Determine the (x, y) coordinate at the center of the cell enclosing the given text.  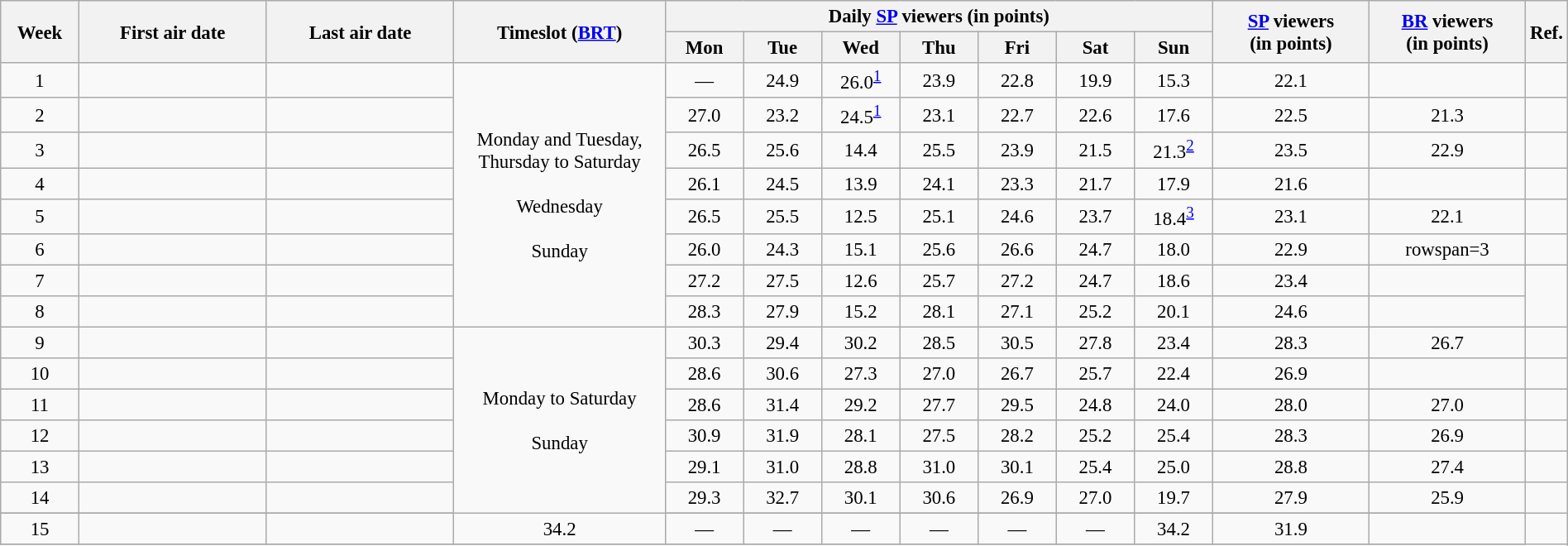
rowspan=3 (1447, 249)
15 (40, 529)
28.5 (939, 342)
23.2 (782, 115)
2 (40, 115)
BR viewers(in points) (1447, 31)
5 (40, 216)
32.7 (782, 498)
Thu (939, 48)
21.7 (1095, 184)
24.5 (782, 184)
Week (40, 31)
Daily SP viewers (in points) (939, 17)
18.43 (1174, 216)
29.3 (705, 498)
Sat (1095, 48)
29.4 (782, 342)
First air date (172, 31)
18.6 (1174, 280)
22.5 (1290, 115)
Wed (860, 48)
15.1 (860, 249)
19.7 (1174, 498)
26.1 (705, 184)
30.9 (705, 436)
Mon (705, 48)
23.5 (1290, 150)
23.7 (1095, 216)
3 (40, 150)
25.1 (939, 216)
22.4 (1174, 374)
24.3 (782, 249)
29.5 (1017, 405)
Tue (782, 48)
19.9 (1095, 80)
11 (40, 405)
9 (40, 342)
10 (40, 374)
29.1 (705, 467)
18.0 (1174, 249)
26.01 (860, 80)
21.32 (1174, 150)
Sun (1174, 48)
17.6 (1174, 115)
27.7 (939, 405)
12.6 (860, 280)
31.4 (782, 405)
Fri (1017, 48)
28.2 (1017, 436)
26.0 (705, 249)
12.5 (860, 216)
21.3 (1447, 115)
27.1 (1017, 312)
24.1 (939, 184)
25.9 (1447, 498)
24.51 (860, 115)
14.4 (860, 150)
15.2 (860, 312)
27.8 (1095, 342)
21.6 (1290, 184)
25.0 (1174, 467)
21.5 (1095, 150)
24.9 (782, 80)
28.0 (1290, 405)
Timeslot (BRT) (559, 31)
29.2 (860, 405)
13 (40, 467)
Monday and Tuesday,Thursday to SaturdayWednesdaySunday (559, 195)
Last air date (361, 31)
30.5 (1017, 342)
30.3 (705, 342)
22.7 (1017, 115)
17.9 (1174, 184)
13.9 (860, 184)
SP viewers(in points) (1290, 31)
22.6 (1095, 115)
27.3 (860, 374)
22.8 (1017, 80)
14 (40, 498)
6 (40, 249)
8 (40, 312)
20.1 (1174, 312)
4 (40, 184)
27.4 (1447, 467)
1 (40, 80)
7 (40, 280)
30.2 (860, 342)
15.3 (1174, 80)
24.0 (1174, 405)
23.3 (1017, 184)
26.6 (1017, 249)
Ref. (1546, 31)
12 (40, 436)
Monday to SaturdaySunday (559, 420)
24.8 (1095, 405)
